Return (x, y) of the center of cell containing provided text 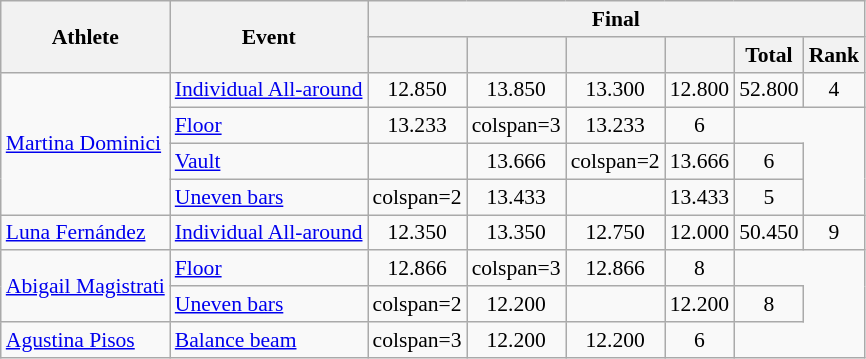
Martina Dominici (86, 143)
9 (834, 233)
12.800 (700, 90)
13.300 (616, 90)
12.350 (418, 233)
Final (616, 19)
12.750 (616, 233)
13.350 (516, 233)
Abigail Magistrati (86, 286)
Vault (269, 162)
12.850 (418, 90)
Event (269, 36)
Luna Fernández (86, 233)
Total (768, 55)
13.850 (516, 90)
Agustina Pisos (86, 340)
50.450 (768, 233)
4 (834, 90)
Rank (834, 55)
Balance beam (269, 340)
5 (768, 197)
Athlete (86, 36)
52.800 (768, 90)
12.000 (700, 233)
